Output the [X, Y] coordinate of the center of the cell containing the given text.  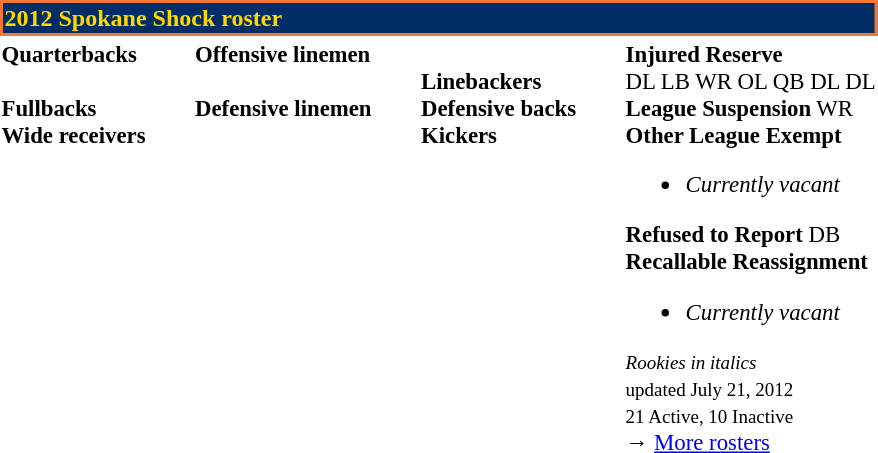
2012 Spokane Shock roster [438, 18]
